Determine the [x, y] coordinate at the center of the cell enclosing the given text.  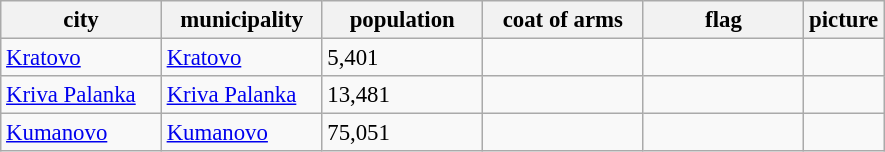
city [82, 20]
coat of arms [564, 20]
municipality [242, 20]
5,401 [402, 58]
picture [844, 20]
75,051 [402, 133]
13,481 [402, 95]
flag [724, 20]
population [402, 20]
